Extract the (x, y) coordinate from the center of the cell holding the provided text.  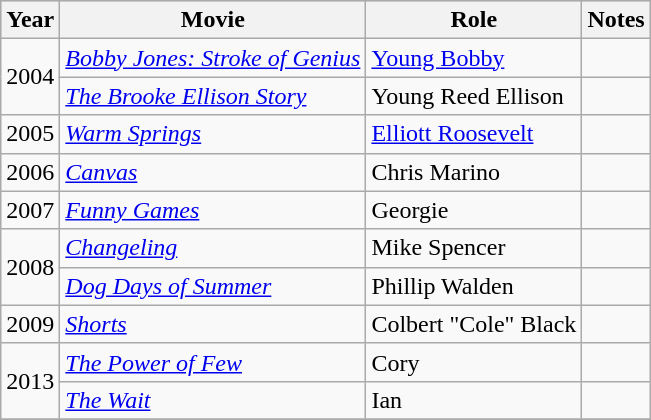
Warm Springs (213, 134)
2013 (30, 381)
Young Bobby (474, 58)
2005 (30, 134)
2007 (30, 210)
2008 (30, 267)
Phillip Walden (474, 286)
The Power of Few (213, 362)
Canvas (213, 172)
2006 (30, 172)
Ian (474, 400)
Colbert "Cole" Black (474, 324)
Young Reed Ellison (474, 96)
Changeling (213, 248)
Shorts (213, 324)
2004 (30, 77)
Bobby Jones: Stroke of Genius (213, 58)
Year (30, 20)
The Wait (213, 400)
2009 (30, 324)
Georgie (474, 210)
Elliott Roosevelt (474, 134)
Funny Games (213, 210)
Role (474, 20)
Mike Spencer (474, 248)
Movie (213, 20)
Dog Days of Summer (213, 286)
Notes (616, 20)
The Brooke Ellison Story (213, 96)
Cory (474, 362)
Chris Marino (474, 172)
